Detect which cell encompasses the target text, then output its [X, Y] center coordinate. 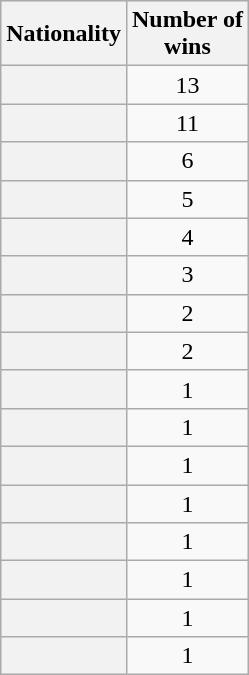
5 [187, 199]
Number ofwins [187, 34]
13 [187, 85]
3 [187, 275]
4 [187, 237]
Nationality [64, 34]
11 [187, 123]
6 [187, 161]
